Search for the cell housing the specified text and yield its [x, y] center coordinate. 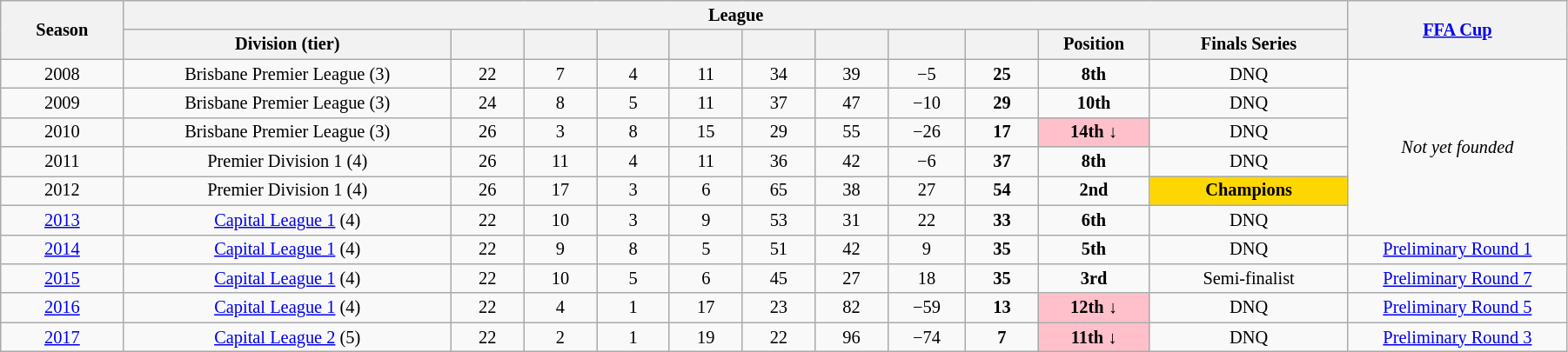
Not yet founded [1457, 147]
11th ↓ [1094, 337]
2009 [63, 103]
2016 [63, 308]
54 [1002, 190]
−10 [926, 103]
−59 [926, 308]
38 [852, 190]
47 [852, 103]
−74 [926, 337]
Champions [1250, 190]
33 [1002, 220]
Position [1094, 44]
96 [852, 337]
Finals Series [1250, 44]
2012 [63, 190]
65 [779, 190]
−5 [926, 74]
Capital League 2 (5) [287, 337]
6th [1094, 220]
55 [852, 132]
Semi-finalist [1250, 278]
15 [706, 132]
45 [779, 278]
−6 [926, 162]
Preliminary Round 3 [1457, 337]
24 [487, 103]
3rd [1094, 278]
10th [1094, 103]
5th [1094, 249]
36 [779, 162]
13 [1002, 308]
2008 [63, 74]
Preliminary Round 1 [1457, 249]
34 [779, 74]
2013 [63, 220]
2011 [63, 162]
2017 [63, 337]
2 [560, 337]
Division (tier) [287, 44]
19 [706, 337]
Season [63, 30]
Preliminary Round 7 [1457, 278]
14th ↓ [1094, 132]
Preliminary Round 5 [1457, 308]
FFA Cup [1457, 30]
12th ↓ [1094, 308]
−26 [926, 132]
23 [779, 308]
League [736, 15]
2014 [63, 249]
25 [1002, 74]
82 [852, 308]
53 [779, 220]
2010 [63, 132]
18 [926, 278]
2015 [63, 278]
51 [779, 249]
39 [852, 74]
31 [852, 220]
2nd [1094, 190]
